Detect which cell encompasses the target text, then output its (X, Y) center coordinate. 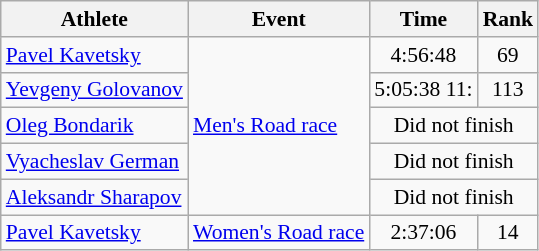
Yevgeny Golovanov (94, 90)
69 (508, 55)
Vyacheslav German (94, 162)
Aleksandr Sharapov (94, 197)
Time (423, 19)
113 (508, 90)
2:37:06 (423, 233)
Event (278, 19)
Athlete (94, 19)
Men's Road race (278, 126)
Women's Road race (278, 233)
5:05:38 11: (423, 90)
14 (508, 233)
4:56:48 (423, 55)
Rank (508, 19)
Oleg Bondarik (94, 126)
